Extract the (x, y) coordinate from the center of the cell holding the provided text.  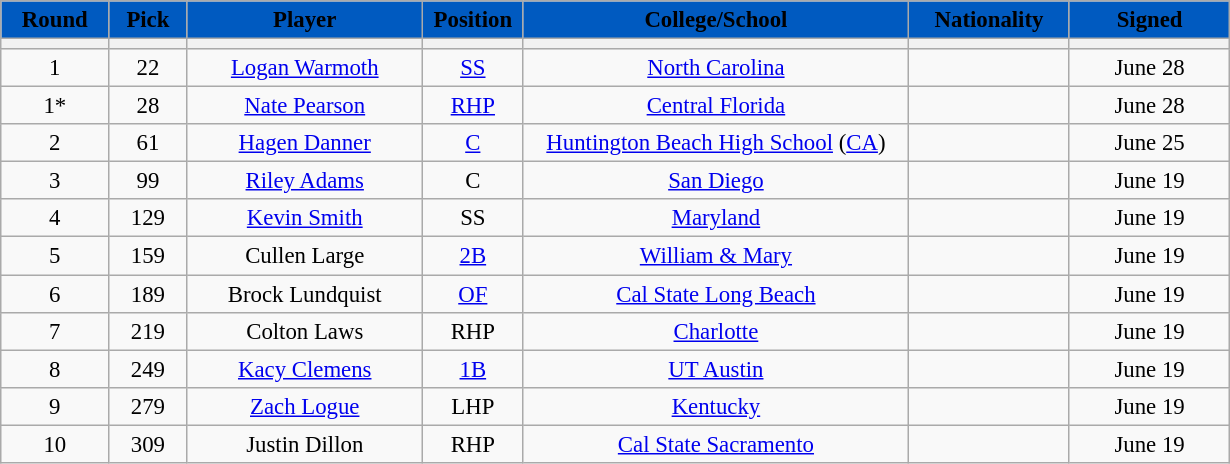
4 (55, 219)
189 (148, 294)
309 (148, 444)
Cullen Large (305, 256)
North Carolina (716, 68)
279 (148, 406)
5 (55, 256)
249 (148, 369)
Nationality (990, 20)
159 (148, 256)
219 (148, 331)
Cal State Sacramento (716, 444)
LHP (474, 406)
Round (55, 20)
129 (148, 219)
San Diego (716, 181)
Brock Lundquist (305, 294)
8 (55, 369)
Kevin Smith (305, 219)
Justin Dillon (305, 444)
Position (474, 20)
Central Florida (716, 106)
7 (55, 331)
22 (148, 68)
Riley Adams (305, 181)
Huntington Beach High School (CA) (716, 143)
OF (474, 294)
6 (55, 294)
1* (55, 106)
Cal State Long Beach (716, 294)
10 (55, 444)
1 (55, 68)
2B (474, 256)
June 25 (1150, 143)
Maryland (716, 219)
College/School (716, 20)
Zach Logue (305, 406)
2 (55, 143)
Pick (148, 20)
Player (305, 20)
1B (474, 369)
Signed (1150, 20)
UT Austin (716, 369)
61 (148, 143)
3 (55, 181)
William & Mary (716, 256)
9 (55, 406)
Logan Warmoth (305, 68)
Kentucky (716, 406)
Colton Laws (305, 331)
Hagen Danner (305, 143)
Charlotte (716, 331)
Kacy Clemens (305, 369)
99 (148, 181)
Nate Pearson (305, 106)
28 (148, 106)
